Capture the cell that displays the provided text and extract its (x, y) central coordinate. 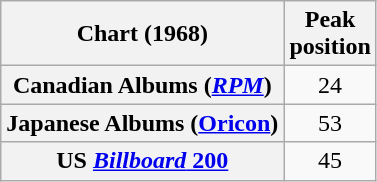
24 (330, 85)
Canadian Albums (RPM) (142, 85)
53 (330, 123)
Peak position (330, 34)
Chart (1968) (142, 34)
45 (330, 161)
Japanese Albums (Oricon) (142, 123)
US Billboard 200 (142, 161)
